Identify which cell holds the provided text, then report its (x, y) central coordinate. 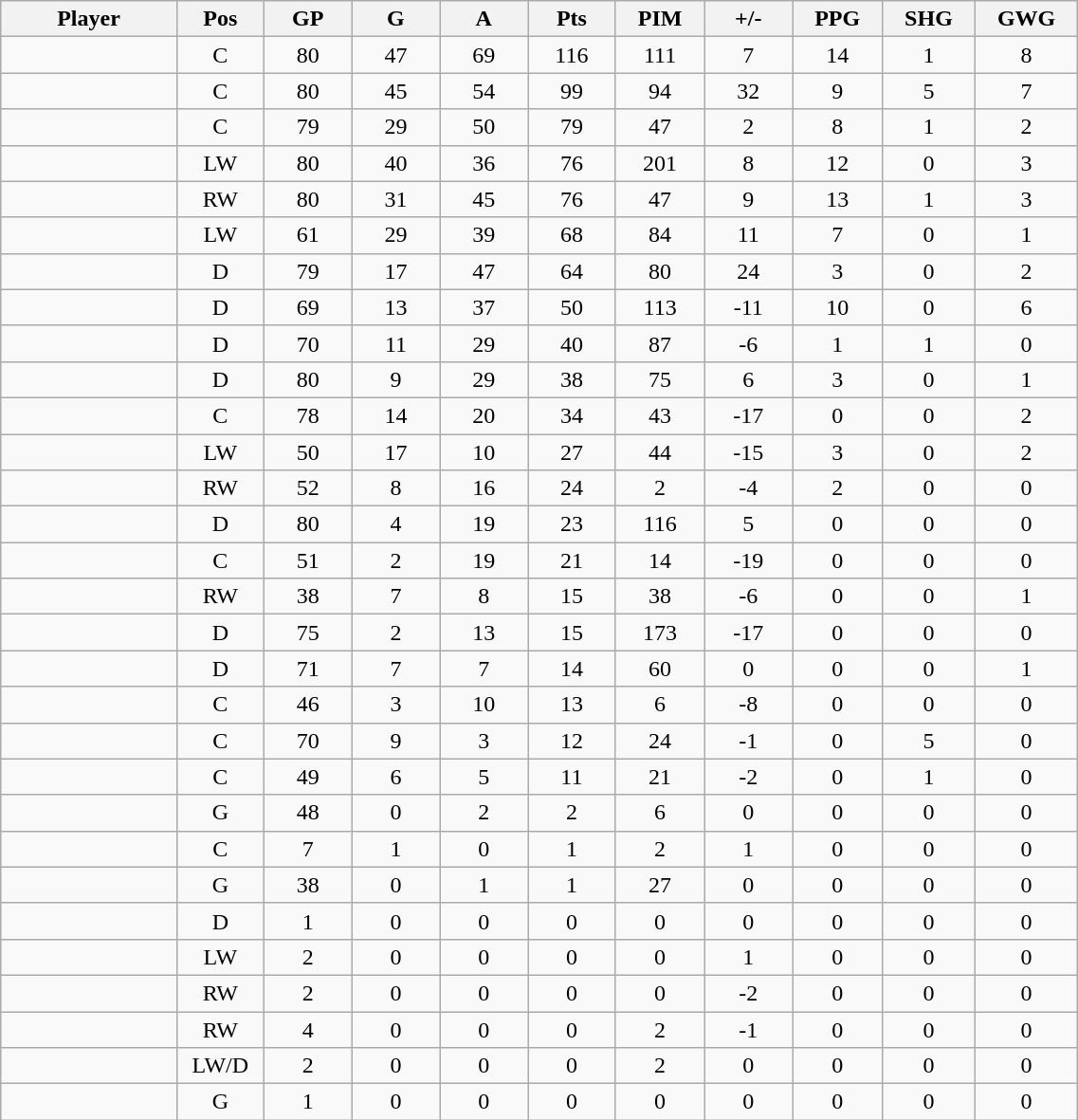
PIM (660, 19)
113 (660, 307)
201 (660, 163)
94 (660, 91)
16 (484, 488)
49 (307, 777)
34 (573, 415)
54 (484, 91)
46 (307, 705)
-4 (749, 488)
Pts (573, 19)
31 (396, 199)
39 (484, 235)
-19 (749, 560)
Pos (220, 19)
23 (573, 524)
-8 (749, 705)
71 (307, 669)
43 (660, 415)
99 (573, 91)
87 (660, 343)
64 (573, 271)
32 (749, 91)
-11 (749, 307)
78 (307, 415)
A (484, 19)
GP (307, 19)
PPG (838, 19)
173 (660, 633)
Player (89, 19)
60 (660, 669)
LW/D (220, 1066)
36 (484, 163)
61 (307, 235)
20 (484, 415)
111 (660, 55)
51 (307, 560)
52 (307, 488)
SHG (929, 19)
44 (660, 452)
+/- (749, 19)
84 (660, 235)
GWG (1026, 19)
48 (307, 813)
68 (573, 235)
37 (484, 307)
-15 (749, 452)
